Capture the cell that displays the provided text and extract its [x, y] central coordinate. 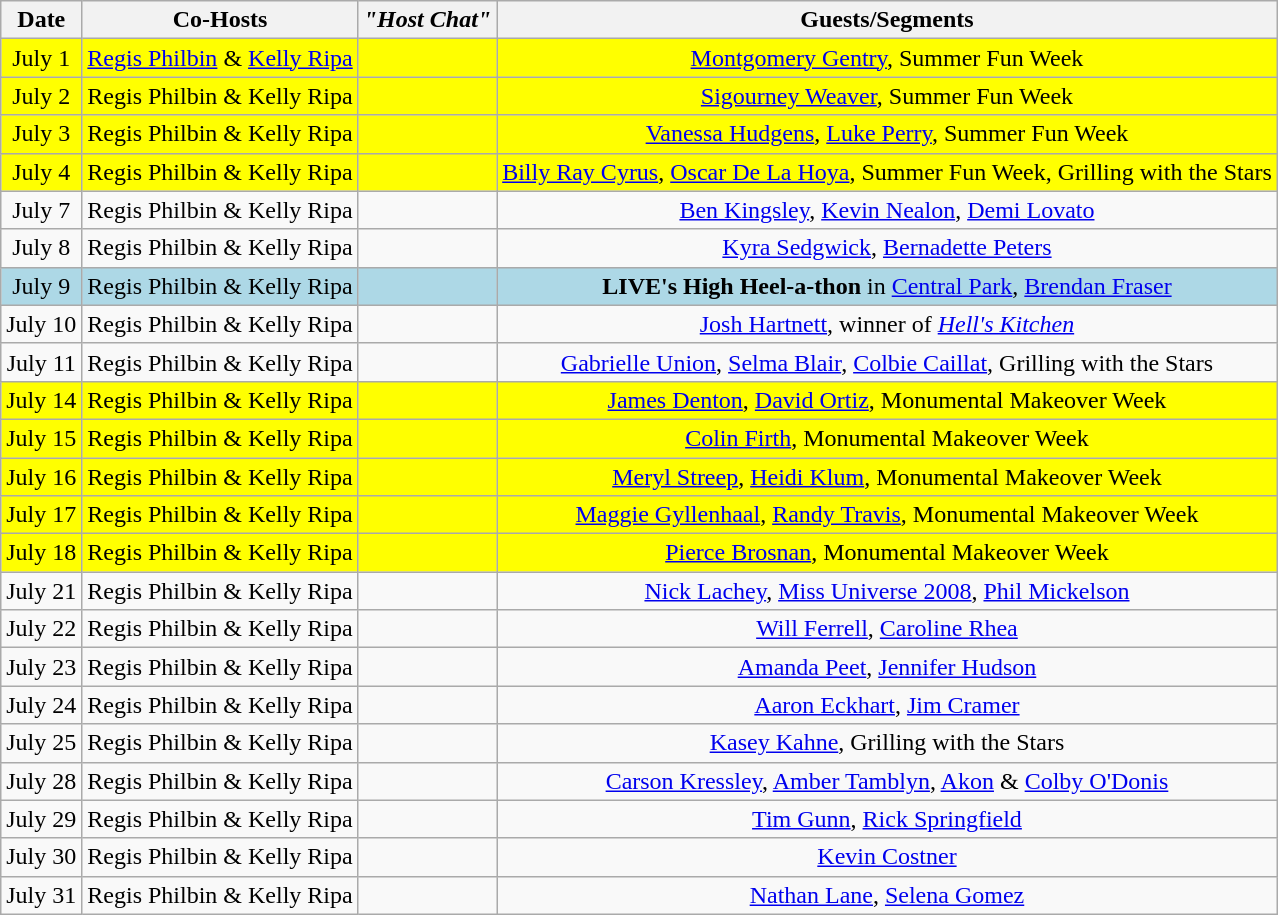
Nick Lachey, Miss Universe 2008, Phil Mickelson [888, 591]
Vanessa Hudgens, Luke Perry, Summer Fun Week [888, 134]
Gabrielle Union, Selma Blair, Colbie Caillat, Grilling with the Stars [888, 362]
July 15 [42, 438]
July 14 [42, 400]
Meryl Streep, Heidi Klum, Monumental Makeover Week [888, 477]
July 18 [42, 553]
July 24 [42, 705]
July 23 [42, 667]
July 1 [42, 58]
Maggie Gyllenhaal, Randy Travis, Monumental Makeover Week [888, 515]
July 29 [42, 819]
Carson Kressley, Amber Tamblyn, Akon & Colby O'Donis [888, 781]
LIVE's High Heel-a-thon in Central Park, Brendan Fraser [888, 286]
July 21 [42, 591]
July 2 [42, 96]
Co-Hosts [220, 20]
Pierce Brosnan, Monumental Makeover Week [888, 553]
July 22 [42, 629]
July 9 [42, 286]
Date [42, 20]
Colin Firth, Monumental Makeover Week [888, 438]
Montgomery Gentry, Summer Fun Week [888, 58]
July 17 [42, 515]
July 7 [42, 210]
"Host Chat" [427, 20]
Guests/Segments [888, 20]
Sigourney Weaver, Summer Fun Week [888, 96]
Kasey Kahne, Grilling with the Stars [888, 743]
Kevin Costner [888, 857]
July 31 [42, 895]
Nathan Lane, Selena Gomez [888, 895]
Kyra Sedgwick, Bernadette Peters [888, 248]
July 16 [42, 477]
Ben Kingsley, Kevin Nealon, Demi Lovato [888, 210]
Billy Ray Cyrus, Oscar De La Hoya, Summer Fun Week, Grilling with the Stars [888, 172]
July 3 [42, 134]
James Denton, David Ortiz, Monumental Makeover Week [888, 400]
July 10 [42, 324]
July 28 [42, 781]
Tim Gunn, Rick Springfield [888, 819]
July 4 [42, 172]
Will Ferrell, Caroline Rhea [888, 629]
July 30 [42, 857]
July 25 [42, 743]
July 8 [42, 248]
Aaron Eckhart, Jim Cramer [888, 705]
Josh Hartnett, winner of Hell's Kitchen [888, 324]
Amanda Peet, Jennifer Hudson [888, 667]
July 11 [42, 362]
